Pinpoint the cell where the given text exists, returning its (X, Y) midpoint coordinate. 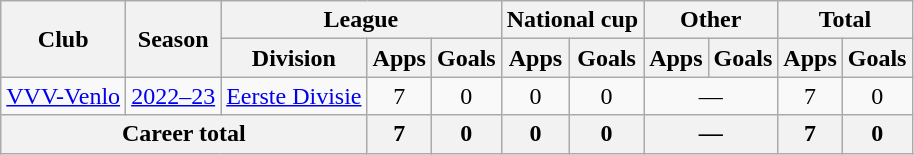
Division (294, 58)
Total (845, 20)
2022–23 (174, 96)
National cup (572, 20)
VVV-Venlo (64, 96)
Season (174, 39)
Club (64, 39)
Career total (184, 134)
Eerste Divisie (294, 96)
League (362, 20)
Other (711, 20)
